Scan for the cell matching the given text and deliver its (x, y) coordinate at center. 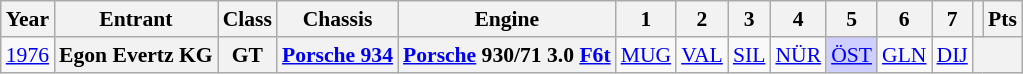
Porsche 934 (338, 55)
DIJ (952, 55)
SIL (750, 55)
Chassis (338, 19)
1976 (28, 55)
1 (646, 19)
6 (904, 19)
Porsche 930/71 3.0 F6t (507, 55)
ÖST (852, 55)
Pts (1002, 19)
NÜR (798, 55)
GLN (904, 55)
GT (248, 55)
5 (852, 19)
Entrant (136, 19)
4 (798, 19)
7 (952, 19)
Egon Evertz KG (136, 55)
MUG (646, 55)
Year (28, 19)
VAL (702, 55)
Class (248, 19)
Engine (507, 19)
3 (750, 19)
2 (702, 19)
